Search for the cell housing the specified text and yield its (x, y) center coordinate. 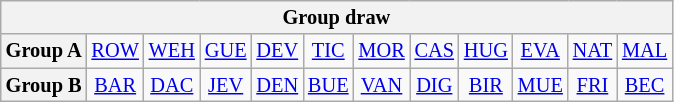
BEC (644, 85)
HUG (486, 51)
JEV (226, 85)
MUE (540, 85)
Group draw (336, 17)
DAC (172, 85)
TIC (328, 51)
DEV (277, 51)
MOR (381, 51)
FRI (592, 85)
MAL (644, 51)
DEN (277, 85)
BUE (328, 85)
Group B (44, 85)
DIG (434, 85)
ROW (116, 51)
BAR (116, 85)
BIR (486, 85)
CAS (434, 51)
GUE (226, 51)
EVA (540, 51)
WEH (172, 51)
Group A (44, 51)
VAN (381, 85)
NAT (592, 51)
